Find where the given text appears and provide that cell's center as (x, y) coordinate. 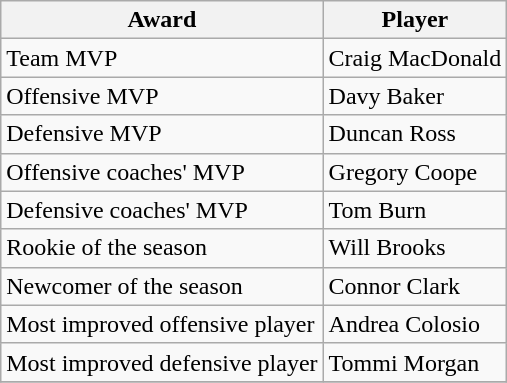
Andrea Colosio (415, 324)
Newcomer of the season (162, 286)
Award (162, 20)
Gregory Coope (415, 172)
Rookie of the season (162, 248)
Most improved offensive player (162, 324)
Duncan Ross (415, 134)
Defensive MVP (162, 134)
Team MVP (162, 58)
Tommi Morgan (415, 362)
Davy Baker (415, 96)
Craig MacDonald (415, 58)
Offensive MVP (162, 96)
Will Brooks (415, 248)
Tom Burn (415, 210)
Player (415, 20)
Most improved defensive player (162, 362)
Connor Clark (415, 286)
Defensive coaches' MVP (162, 210)
Offensive coaches' MVP (162, 172)
